Return the (x, y) coordinate for the center point of the cell that contains the specified text.  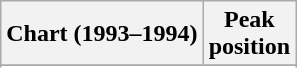
Chart (1993–1994) (102, 34)
Peakposition (249, 34)
